Return [x, y] of the center of cell containing provided text 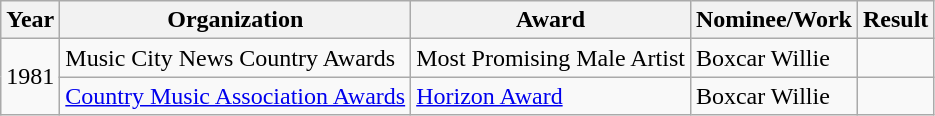
Organization [236, 20]
Most Promising Male Artist [551, 58]
Music City News Country Awards [236, 58]
Award [551, 20]
Result [895, 20]
Nominee/Work [774, 20]
Country Music Association Awards [236, 96]
Year [30, 20]
Horizon Award [551, 96]
1981 [30, 77]
